For the text-containing cell, return its midpoint in (X, Y) coordinate format. 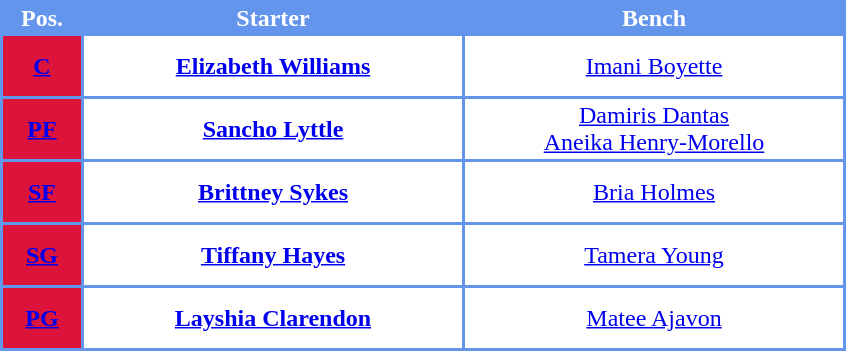
Elizabeth Williams (273, 66)
Tamera Young (654, 255)
SF (42, 192)
Layshia Clarendon (273, 318)
PF (42, 129)
Pos. (42, 18)
C (42, 66)
PG (42, 318)
Brittney Sykes (273, 192)
Bria Holmes (654, 192)
Tiffany Hayes (273, 255)
Matee Ajavon (654, 318)
Sancho Lyttle (273, 129)
Damiris DantasAneika Henry-Morello (654, 129)
Imani Boyette (654, 66)
Bench (654, 18)
SG (42, 255)
Starter (273, 18)
